Return (X, Y) of the center of cell containing provided text 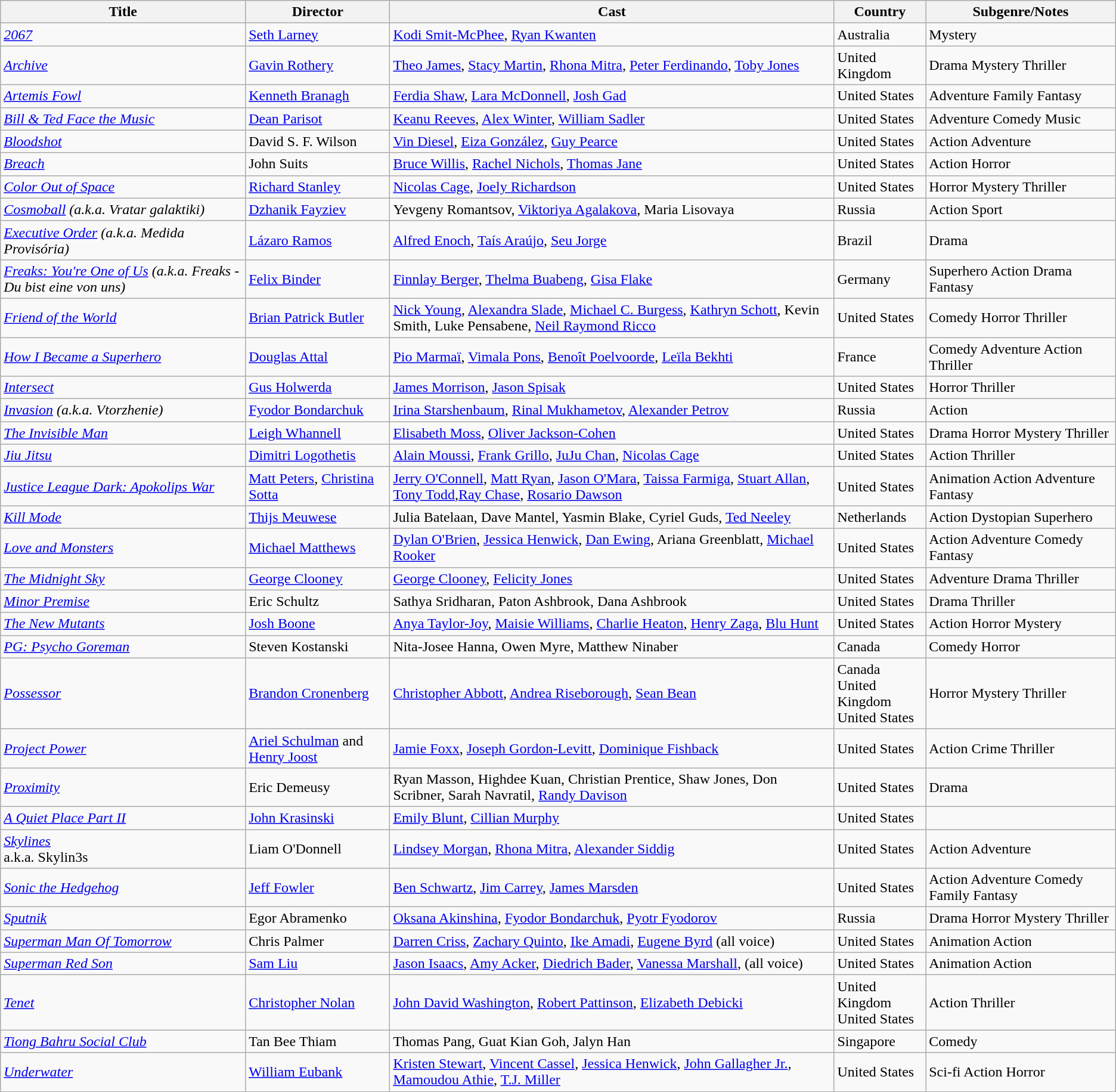
Sonic the Hedgehog (123, 887)
Intersect (123, 388)
Chris Palmer (318, 941)
Justice League Dark: Apokolips War (123, 487)
Alfred Enoch, Taís Araújo, Seu Jorge (612, 240)
Germany (880, 279)
Brandon Cronenberg (318, 693)
The Midnight Sky (123, 579)
Kodi Smit-McPhee, Ryan Kwanten (612, 35)
Lázaro Ramos (318, 240)
Archive (123, 66)
Title (123, 12)
Comedy (1021, 1041)
Freaks: You're One of Us (a.k.a. Freaks - Du bist eine von uns) (123, 279)
Dean Parisot (318, 119)
Nita-Josee Hanna, Owen Myre, Matthew Ninaber (612, 646)
Anya Taylor-Joy, Maisie Williams, Charlie Heaton, Henry Zaga, Blu Hunt (612, 624)
Tan Bee Thiam (318, 1041)
Kenneth Branagh (318, 96)
Oksana Akinshina, Fyodor Bondarchuk, Pyotr Fyodorov (612, 918)
John Suits (318, 164)
Yevgeny Romantsov, Viktoriya Agalakova, Maria Lisovaya (612, 209)
Jason Isaacs, Amy Acker, Diedrich Bader, Vanessa Marshall, (all voice) (612, 964)
Mystery (1021, 35)
Theo James, Stacy Martin, Rhona Mitra, Peter Ferdinando, Toby Jones (612, 66)
Richard Stanley (318, 187)
John David Washington, Robert Pattinson, Elizabeth Debicki (612, 1003)
Ryan Masson, Highdee Kuan, Christian Prentice, Shaw Jones, Don Scribner, Sarah Navratil, Randy Davison (612, 787)
Executive Order (a.k.a. Medida Provisória) (123, 240)
Action (1021, 410)
Bloodshot (123, 141)
Eric Schultz (318, 601)
France (880, 357)
Invasion (a.k.a. Vtorzhenie) (123, 410)
Director (318, 12)
George Clooney, Felicity Jones (612, 579)
Adventure Drama Thriller (1021, 579)
Singapore (880, 1041)
Underwater (123, 1072)
Breach (123, 164)
Nicolas Cage, Joely Richardson (612, 187)
Leigh Whannell (318, 433)
Artemis Fowl (123, 96)
A Quiet Place Part II (123, 818)
Action Sport (1021, 209)
Country (880, 12)
Nick Young, Alexandra Slade, Michael C. Burgess, Kathryn Schott, Kevin Smith, Luke Pensabene, Neil Raymond Ricco (612, 317)
Alain Moussi, Frank Grillo, JuJu Chan, Nicolas Cage (612, 456)
Sci-fi Action Horror (1021, 1072)
Steven Kostanski (318, 646)
Gus Holwerda (318, 388)
Action Adventure Comedy Family Fantasy (1021, 887)
PG: Psycho Goreman (123, 646)
Pio Marmaï, Vimala Pons, Benoît Poelvoorde, Leïla Bekhti (612, 357)
Canada (880, 646)
Comedy Horror Thriller (1021, 317)
Fyodor Bondarchuk (318, 410)
Emily Blunt, Cillian Murphy (612, 818)
Tenet (123, 1003)
Matt Peters, Christina Sotta (318, 487)
George Clooney (318, 579)
Comedy Horror (1021, 646)
Elisabeth Moss, Oliver Jackson-Cohen (612, 433)
Friend of the World (123, 317)
Love and Monsters (123, 547)
Vin Diesel, Eiza González, Guy Pearce (612, 141)
Australia (880, 35)
Liam O'Donnell (318, 848)
Superhero Action Drama Fantasy (1021, 279)
Gavin Rothery (318, 66)
David S. F. Wilson (318, 141)
Bill & Ted Face the Music (123, 119)
Kristen Stewart, Vincent Cassel, Jessica Henwick, John Gallagher Jr., Mamoudou Athie, T.J. Miller (612, 1072)
Project Power (123, 748)
Seth Larney (318, 35)
Thijs Meuwese (318, 517)
Dylan O'Brien, Jessica Henwick, Dan Ewing, Ariana Greenblatt, Michael Rooker (612, 547)
Jerry O'Connell, Matt Ryan, Jason O'Mara, Taissa Farmiga, Stuart Allan, Tony Todd,Ray Chase, Rosario Dawson (612, 487)
Jiu Jitsu (123, 456)
Superman Man Of Tomorrow (123, 941)
Christopher Nolan (318, 1003)
United Kingdom (880, 66)
Netherlands (880, 517)
Jeff Fowler (318, 887)
Minor Premise (123, 601)
Subgenre/Notes (1021, 12)
Christopher Abbott, Andrea Riseborough, Sean Bean (612, 693)
How I Became a Superhero (123, 357)
Felix Binder (318, 279)
2067 (123, 35)
Action Adventure Comedy Fantasy (1021, 547)
John Krasinski (318, 818)
Eric Demeusy (318, 787)
Proximity (123, 787)
William Eubank (318, 1072)
Animation Action Adventure Fantasy (1021, 487)
Sam Liu (318, 964)
Finnlay Berger, Thelma Buabeng, Gisa Flake (612, 279)
James Morrison, Jason Spisak (612, 388)
Action Horror Mystery (1021, 624)
Tiong Bahru Social Club (123, 1041)
Adventure Family Fantasy (1021, 96)
The Invisible Man (123, 433)
Sathya Sridharan, Paton Ashbrook, Dana Ashbrook (612, 601)
Lindsey Morgan, Rhona Mitra, Alexander Siddig (612, 848)
Dimitri Logothetis (318, 456)
Ferdia Shaw, Lara McDonnell, Josh Gad (612, 96)
Josh Boone (318, 624)
Adventure Comedy Music (1021, 119)
Color Out of Space (123, 187)
Sputnik (123, 918)
Jamie Foxx, Joseph Gordon-Levitt, Dominique Fishback (612, 748)
Superman Red Son (123, 964)
Thomas Pang, Guat Kian Goh, Jalyn Han (612, 1041)
Comedy Adventure Action Thriller (1021, 357)
Michael Matthews (318, 547)
The New Mutants (123, 624)
Keanu Reeves, Alex Winter, William Sadler (612, 119)
Cast (612, 12)
Julia Batelaan, Dave Mantel, Yasmin Blake, Cyriel Guds, Ted Neeley (612, 517)
Action Horror (1021, 164)
United KingdomUnited States (880, 1003)
Brazil (880, 240)
Skylinesa.k.a. Skylin3s (123, 848)
Bruce Willis, Rachel Nichols, Thomas Jane (612, 164)
Douglas Attal (318, 357)
Ben Schwartz, Jim Carrey, James Marsden (612, 887)
Dzhanik Fayziev (318, 209)
Darren Criss, Zachary Quinto, Ike Amadi, Eugene Byrd (all voice) (612, 941)
Possessor (123, 693)
Drama Mystery Thriller (1021, 66)
Action Dystopian Superhero (1021, 517)
Irina Starshenbaum, Rinal Mukhametov, Alexander Petrov (612, 410)
Egor Abramenko (318, 918)
Ariel Schulman and Henry Joost (318, 748)
Kill Mode (123, 517)
Cosmoball (a.k.a. Vratar galaktiki) (123, 209)
CanadaUnited KingdomUnited States (880, 693)
Drama Thriller (1021, 601)
Brian Patrick Butler (318, 317)
Horror Thriller (1021, 388)
Action Crime Thriller (1021, 748)
